Search for the cell housing the specified text and yield its (X, Y) center coordinate. 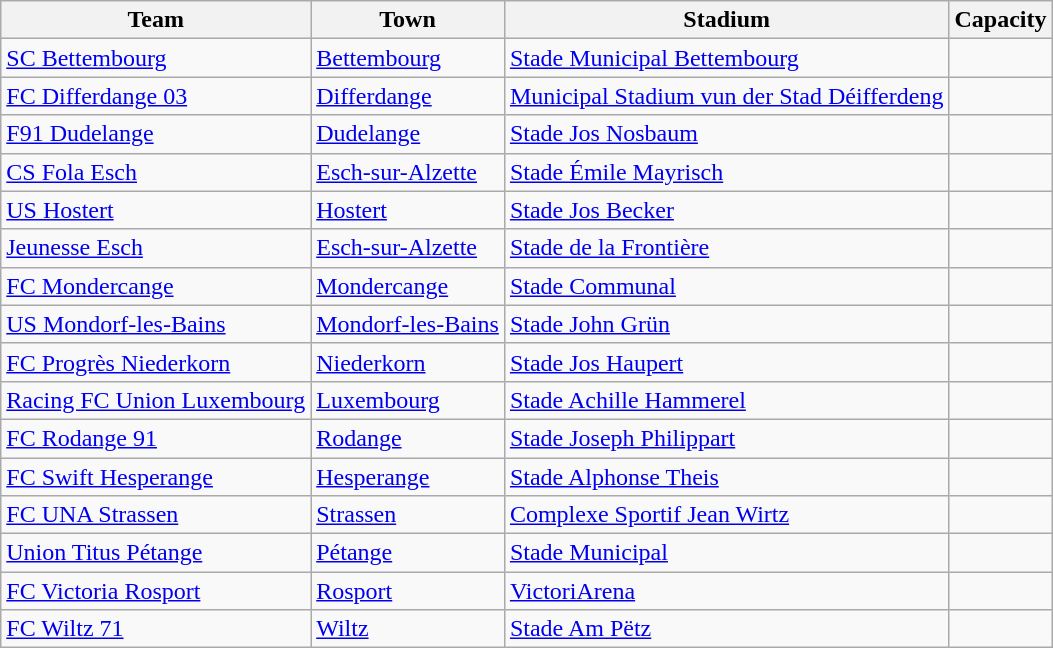
FC Progrès Niederkorn (156, 362)
Capacity (1000, 20)
FC Swift Hesperange (156, 477)
Wiltz (408, 629)
Differdange (408, 96)
Complexe Sportif Jean Wirtz (726, 515)
Union Titus Pétange (156, 553)
Stadium (726, 20)
US Mondorf-les-Bains (156, 324)
Stade Joseph Philippart (726, 438)
Jeunesse Esch (156, 248)
F91 Dudelange (156, 134)
Hostert (408, 210)
FC Differdange 03 (156, 96)
Municipal Stadium vun der Stad Déifferdeng (726, 96)
Stade Municipal (726, 553)
FC Rodange 91 (156, 438)
Stade Achille Hammerel (726, 400)
Pétange (408, 553)
Rodange (408, 438)
Stade Alphonse Theis (726, 477)
Stade Jos Nosbaum (726, 134)
FC Victoria Rosport (156, 591)
Town (408, 20)
SC Bettembourg (156, 58)
Hesperange (408, 477)
FC Wiltz 71 (156, 629)
Luxembourg (408, 400)
FC UNA Strassen (156, 515)
Stade Am Pëtz (726, 629)
Bettembourg (408, 58)
VictoriArena (726, 591)
Stade Communal (726, 286)
Stade John Grün (726, 324)
Rosport (408, 591)
CS Fola Esch (156, 172)
FC Mondercange (156, 286)
Strassen (408, 515)
Niederkorn (408, 362)
Stade Émile Mayrisch (726, 172)
Racing FC Union Luxembourg (156, 400)
US Hostert (156, 210)
Dudelange (408, 134)
Stade Municipal Bettembourg (726, 58)
Stade Jos Haupert (726, 362)
Stade de la Frontière (726, 248)
Stade Jos Becker (726, 210)
Mondorf-les-Bains (408, 324)
Team (156, 20)
Mondercange (408, 286)
